Search for the cell housing the specified text and yield its (x, y) center coordinate. 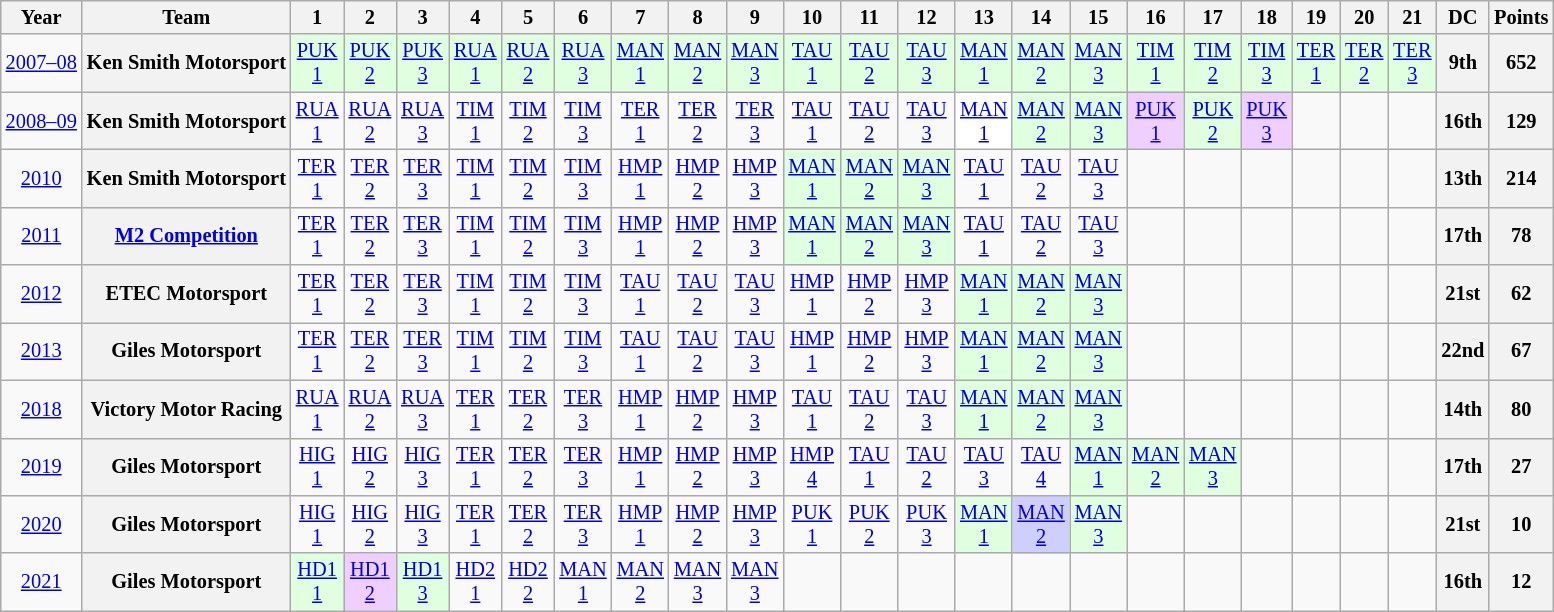
2021 (42, 582)
TAU4 (1040, 467)
9th (1462, 63)
Victory Motor Racing (186, 409)
18 (1266, 17)
13th (1462, 178)
19 (1316, 17)
2019 (42, 467)
2013 (42, 351)
DC (1462, 17)
2008–09 (42, 121)
16 (1156, 17)
27 (1521, 467)
22nd (1462, 351)
ETEC Motorsport (186, 294)
11 (870, 17)
15 (1098, 17)
9 (754, 17)
67 (1521, 351)
Year (42, 17)
652 (1521, 63)
HD22 (528, 582)
62 (1521, 294)
80 (1521, 409)
13 (984, 17)
129 (1521, 121)
8 (698, 17)
HD21 (476, 582)
HMP4 (812, 467)
2011 (42, 236)
214 (1521, 178)
Points (1521, 17)
2 (370, 17)
HD11 (318, 582)
1 (318, 17)
M2 Competition (186, 236)
7 (640, 17)
5 (528, 17)
Team (186, 17)
4 (476, 17)
6 (582, 17)
3 (422, 17)
14th (1462, 409)
78 (1521, 236)
20 (1364, 17)
2020 (42, 524)
2018 (42, 409)
2007–08 (42, 63)
2012 (42, 294)
2010 (42, 178)
21 (1412, 17)
14 (1040, 17)
HD13 (422, 582)
HD12 (370, 582)
17 (1212, 17)
